Provide the [x, y] coordinate of the cell's center where the given text is located.  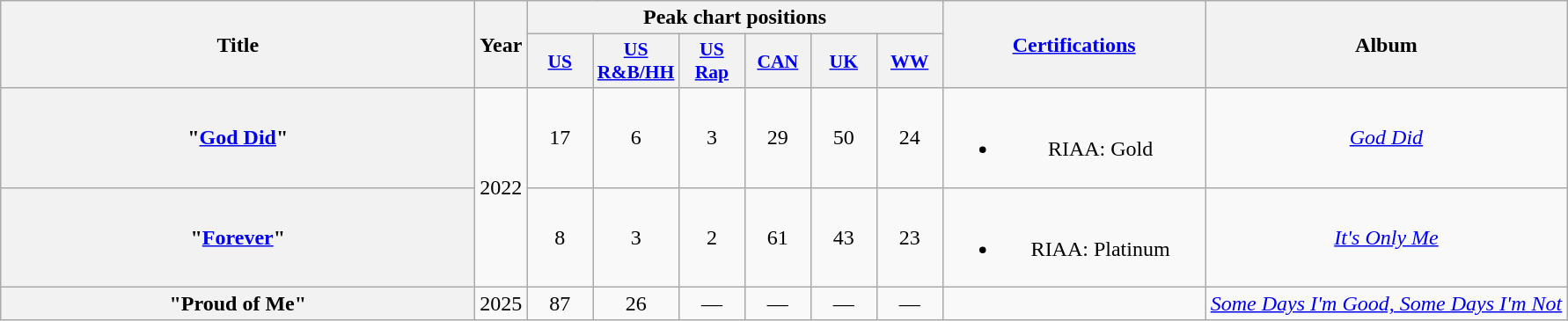
2022 [502, 187]
RIAA: Platinum [1073, 237]
"God Did" [238, 137]
87 [560, 303]
US [560, 62]
Certifications [1073, 44]
43 [843, 237]
It's Only Me [1387, 237]
USRap [711, 62]
Peak chart positions [735, 18]
61 [778, 237]
Album [1387, 44]
Year [502, 44]
Title [238, 44]
8 [560, 237]
23 [910, 237]
2 [711, 237]
UK [843, 62]
"Proud of Me" [238, 303]
God Did [1387, 137]
RIAA: Gold [1073, 137]
USR&B/HH [636, 62]
24 [910, 137]
50 [843, 137]
29 [778, 137]
17 [560, 137]
2025 [502, 303]
WW [910, 62]
CAN [778, 62]
Some Days I'm Good, Some Days I'm Not [1387, 303]
"Forever" [238, 237]
6 [636, 137]
26 [636, 303]
